Scan for the cell matching the given text and deliver its [x, y] coordinate at center. 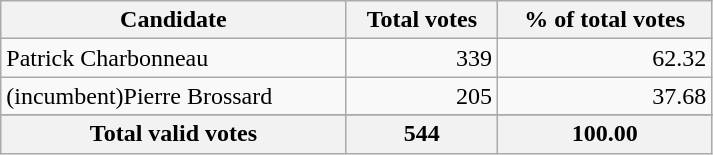
Patrick Charbonneau [174, 58]
% of total votes [605, 20]
(incumbent)Pierre Brossard [174, 96]
Total votes [422, 20]
339 [422, 58]
62.32 [605, 58]
37.68 [605, 96]
Candidate [174, 20]
Total valid votes [174, 134]
100.00 [605, 134]
544 [422, 134]
205 [422, 96]
